Identify which cell holds the provided text, then report its [X, Y] central coordinate. 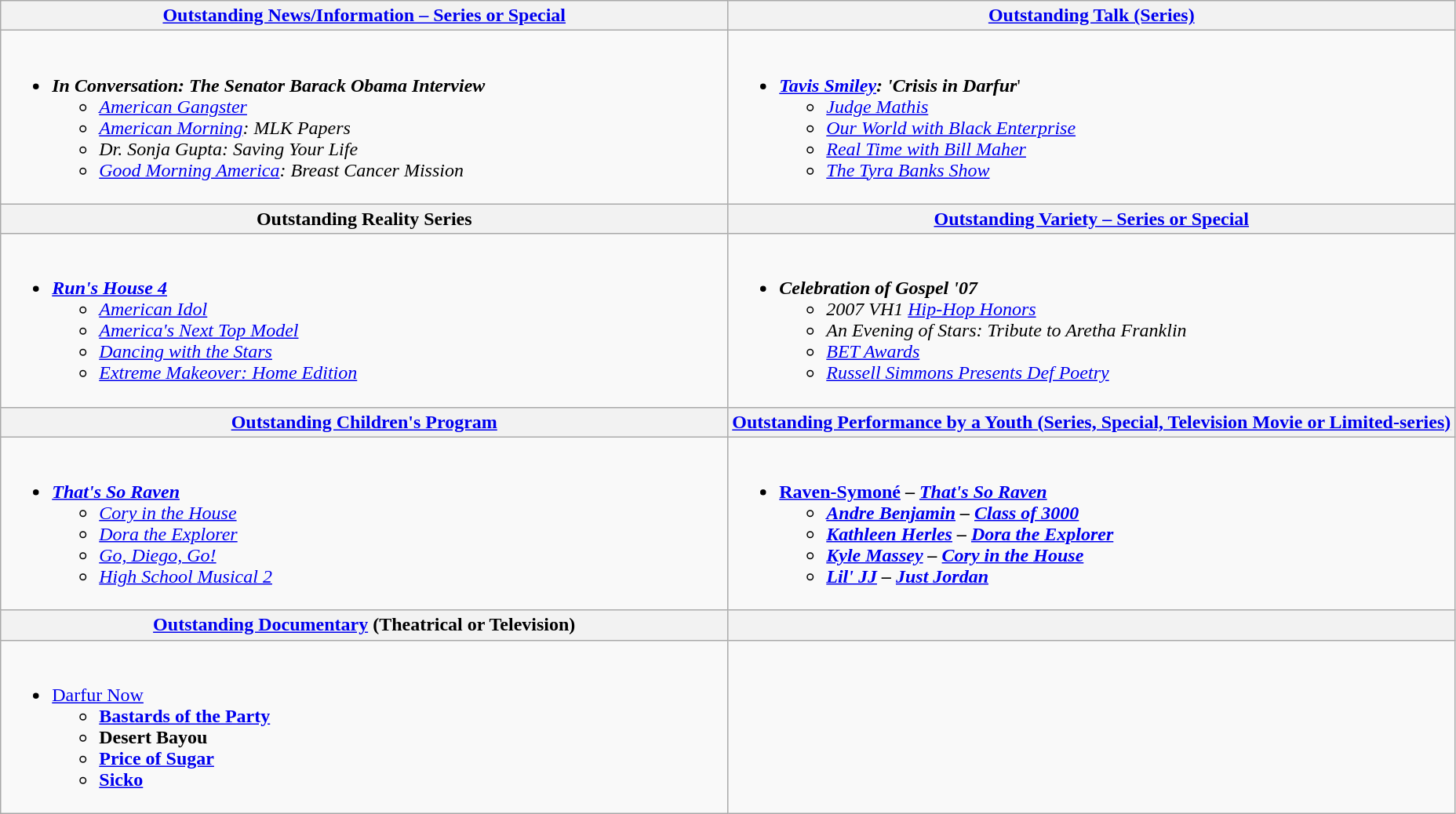
Outstanding News/Information – Series or Special [364, 16]
Outstanding Talk (Series) [1092, 16]
Raven-Symoné – That's So RavenAndre Benjamin – Class of 3000Kathleen Herles – Dora the ExplorerKyle Massey – Cory in the HouseLil' JJ – Just Jordan [1092, 524]
Tavis Smiley: 'Crisis in Darfur'Judge MathisOur World with Black EnterpriseReal Time with Bill MaherThe Tyra Banks Show [1092, 118]
Darfur NowBastards of the PartyDesert BayouPrice of SugarSicko [364, 726]
Outstanding Performance by a Youth (Series, Special, Television Movie or Limited-series) [1092, 422]
Outstanding Variety – Series or Special [1092, 219]
Outstanding Reality Series [364, 219]
Outstanding Children's Program [364, 422]
That's So RavenCory in the HouseDora the ExplorerGo, Diego, Go!High School Musical 2 [364, 524]
Run's House 4American IdolAmerica's Next Top ModelDancing with the StarsExtreme Makeover: Home Edition [364, 320]
Celebration of Gospel '072007 VH1 Hip-Hop HonorsAn Evening of Stars: Tribute to Aretha FranklinBET AwardsRussell Simmons Presents Def Poetry [1092, 320]
Outstanding Documentary (Theatrical or Television) [364, 625]
